Return the (X, Y) coordinate for the center point of the cell that contains the specified text.  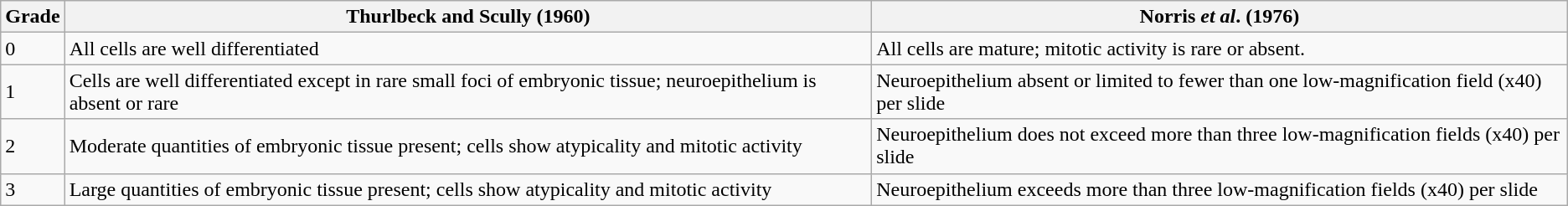
All cells are mature; mitotic activity is rare or absent. (1220, 49)
Neuroepithelium absent or limited to fewer than one low-magnification field (x40) per slide (1220, 92)
Cells are well differentiated except in rare small foci of embryonic tissue; neuroepithelium is absent or rare (467, 92)
Large quantities of embryonic tissue present; cells show atypicality and mitotic activity (467, 189)
Norris et al. (1976) (1220, 17)
Neuroepithelium does not exceed more than three low-magnification fields (x40) per slide (1220, 146)
All cells are well differentiated (467, 49)
2 (33, 146)
Moderate quantities of embryonic tissue present; cells show atypicality and mitotic activity (467, 146)
Grade (33, 17)
Neuroepithelium exceeds more than three low-magnification fields (x40) per slide (1220, 189)
1 (33, 92)
0 (33, 49)
Thurlbeck and Scully (1960) (467, 17)
3 (33, 189)
